Scan for the cell matching the given text and deliver its (X, Y) coordinate at center. 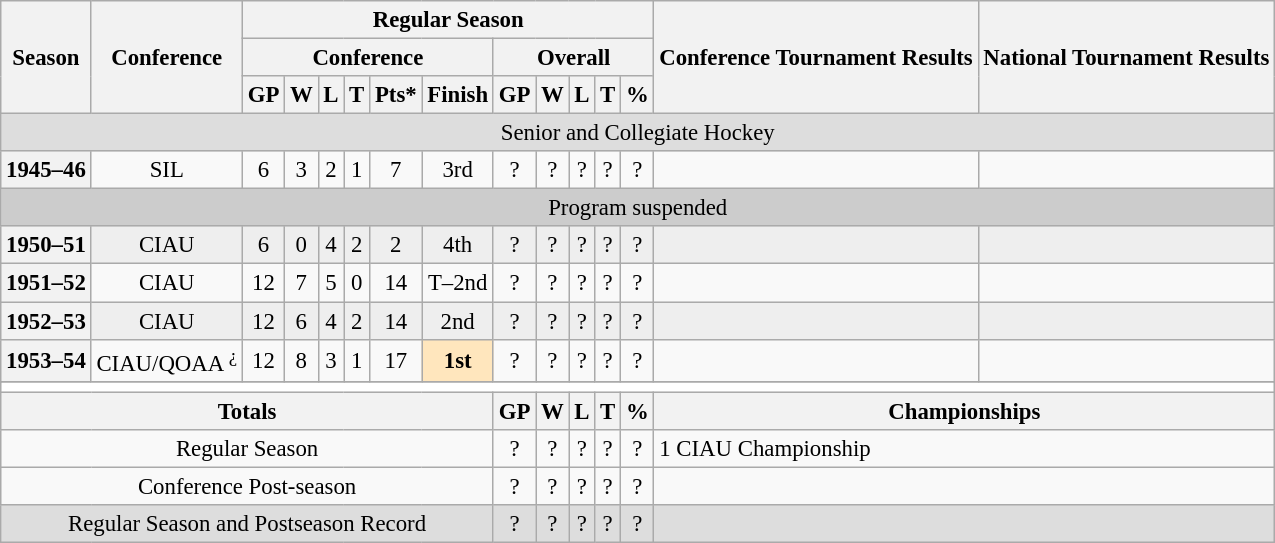
4th (458, 245)
Regular Season and Postseason Record (248, 524)
Season (46, 58)
1952–53 (46, 321)
1950–51 (46, 245)
Program suspended (638, 208)
CIAU/QOAA ¿ (166, 360)
1 CIAU Championship (964, 449)
Overall (574, 58)
8 (302, 360)
SIL (166, 170)
National Tournament Results (1126, 58)
Finish (458, 95)
17 (396, 360)
T–2nd (458, 283)
1945–46 (46, 170)
1st (458, 360)
Conference Tournament Results (816, 58)
Pts* (396, 95)
Senior and Collegiate Hockey (638, 133)
Championships (964, 411)
5 (331, 283)
1953–54 (46, 360)
2nd (458, 321)
3rd (458, 170)
Conference Post-season (248, 486)
1951–52 (46, 283)
Totals (248, 411)
